Pinpoint the cell where the given text exists, returning its [X, Y] midpoint coordinate. 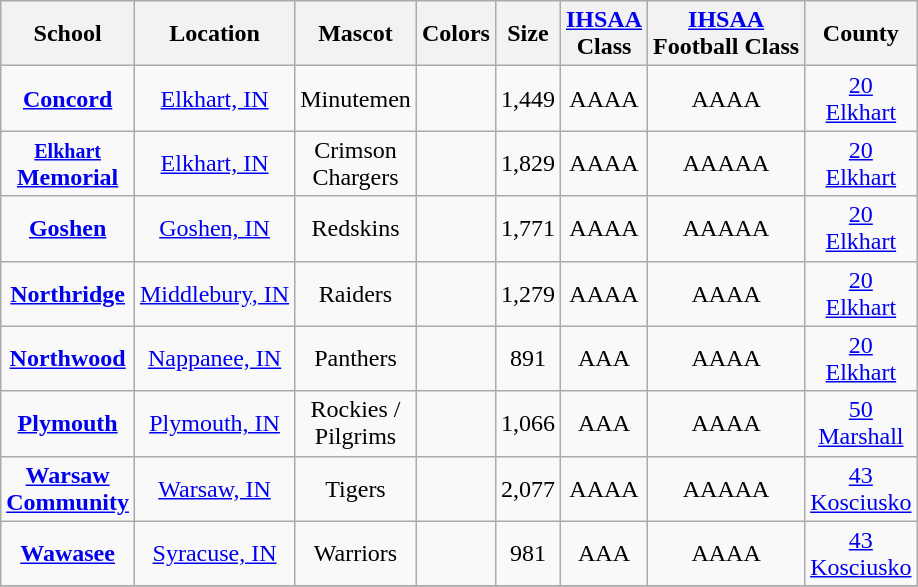
Northridge [68, 294]
891 [528, 358]
Warsaw Community [68, 488]
Raiders [356, 294]
Goshen [68, 228]
Plymouth [68, 424]
Concord [68, 98]
Location [214, 34]
1,771 [528, 228]
IHSAA Football Class [726, 34]
Tigers [356, 488]
Warsaw, IN [214, 488]
981 [528, 554]
Goshen, IN [214, 228]
Mascot [356, 34]
1,279 [528, 294]
IHSAA Class [604, 34]
Middlebury, IN [214, 294]
Size [528, 34]
Wawasee [68, 554]
Minutemen [356, 98]
Syracuse, IN [214, 554]
Rockies / Pilgrims [356, 424]
Elkhart Memorial [68, 164]
School [68, 34]
Nappanee, IN [214, 358]
Panthers [356, 358]
County [861, 34]
Crimson Chargers [356, 164]
Plymouth, IN [214, 424]
Warriors [356, 554]
1,449 [528, 98]
Redskins [356, 228]
1,829 [528, 164]
1,066 [528, 424]
Northwood [68, 358]
2,077 [528, 488]
50 Marshall [861, 424]
Colors [456, 34]
